Return [X, Y] of the center of cell containing provided text 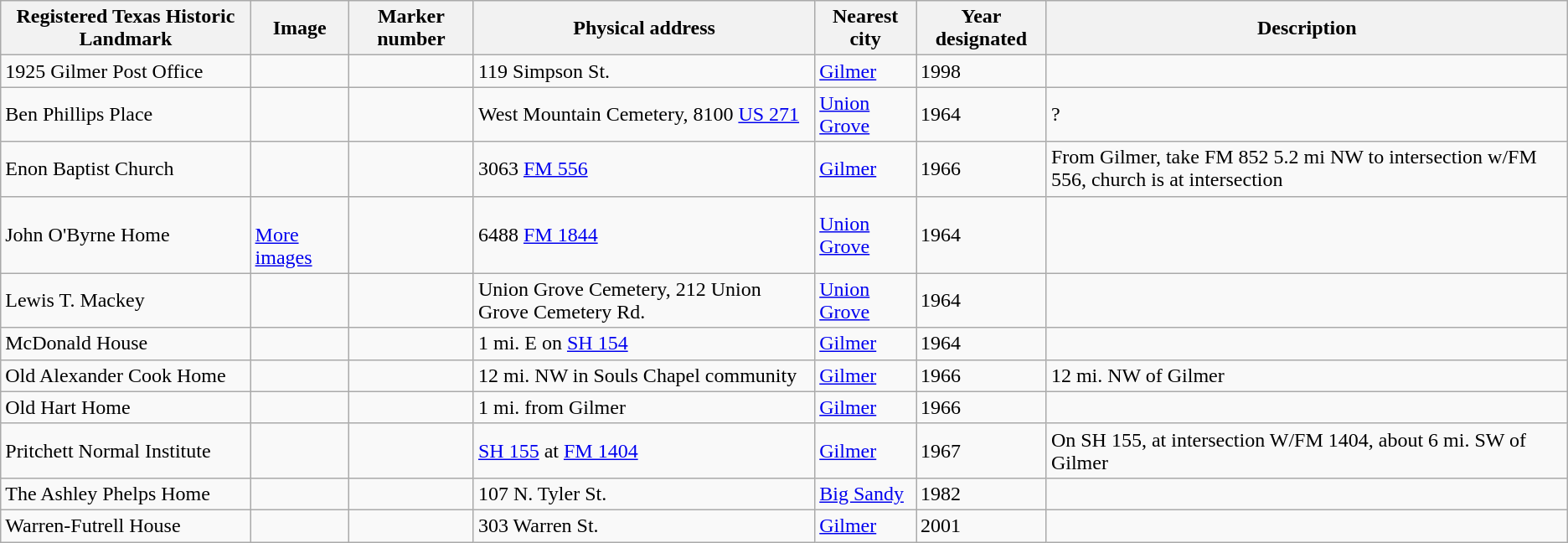
Marker number [410, 28]
Pritchett Normal Institute [126, 451]
1 mi. E on SH 154 [643, 344]
1982 [982, 494]
2001 [982, 525]
Registered Texas Historic Landmark [126, 28]
Ben Phillips Place [126, 114]
Nearest city [866, 28]
Big Sandy [866, 494]
John O'Byrne Home [126, 235]
Physical address [643, 28]
Description [1307, 28]
3063 FM 556 [643, 169]
McDonald House [126, 344]
1925 Gilmer Post Office [126, 71]
1967 [982, 451]
SH 155 at FM 1404 [643, 451]
The Ashley Phelps Home [126, 494]
12 mi. NW of Gilmer [1307, 375]
107 N. Tyler St. [643, 494]
303 Warren St. [643, 525]
Old Hart Home [126, 407]
Enon Baptist Church [126, 169]
119 Simpson St. [643, 71]
1 mi. from Gilmer [643, 407]
Year designated [982, 28]
? [1307, 114]
On SH 155, at intersection W/FM 1404, about 6 mi. SW of Gilmer [1307, 451]
Image [300, 28]
Old Alexander Cook Home [126, 375]
Union Grove Cemetery, 212 Union Grove Cemetery Rd. [643, 300]
12 mi. NW in Souls Chapel community [643, 375]
6488 FM 1844 [643, 235]
More images [300, 235]
1998 [982, 71]
Warren-Futrell House [126, 525]
From Gilmer, take FM 852 5.2 mi NW to intersection w/FM 556, church is at intersection [1307, 169]
Lewis T. Mackey [126, 300]
West Mountain Cemetery, 8100 US 271 [643, 114]
